Locate the cell with the specified text and output its (X, Y) center coordinate. 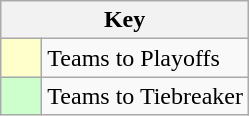
Teams to Tiebreaker (146, 96)
Teams to Playoffs (146, 58)
Key (125, 20)
